Provide the [x, y] coordinate of the cell's center where the given text is located.  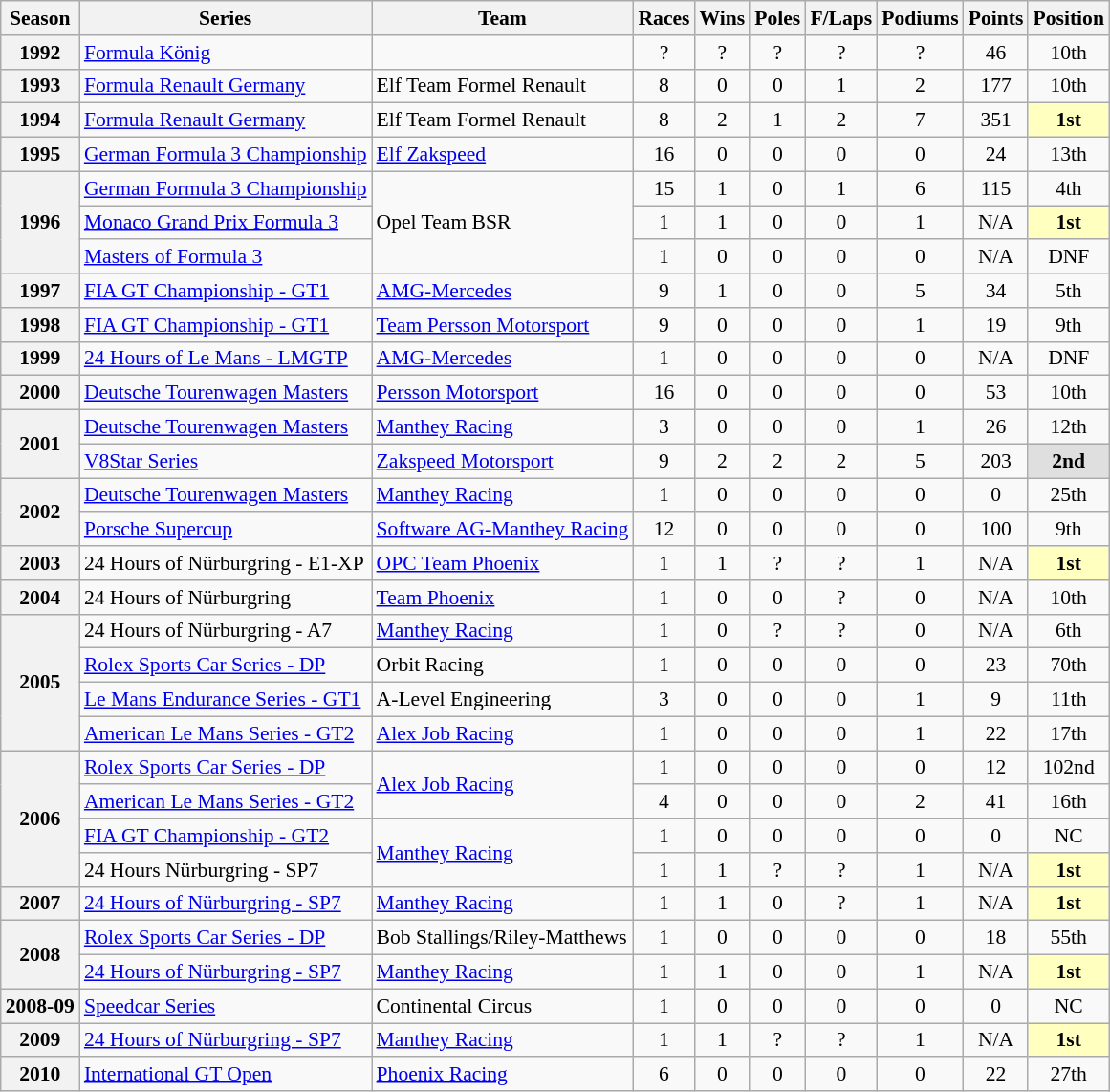
41 [996, 802]
International GT Open [226, 1075]
Position [1068, 18]
4th [1068, 188]
Series [226, 18]
2004 [40, 598]
46 [996, 53]
Porsche Supercup [226, 530]
Masters of Formula 3 [226, 257]
70th [1068, 666]
2005 [40, 682]
Opel Team BSR [503, 222]
2006 [40, 819]
1994 [40, 120]
1998 [40, 325]
15 [664, 188]
Phoenix Racing [503, 1075]
7 [920, 120]
19 [996, 325]
27th [1068, 1075]
Season [40, 18]
24 Hours of Nürburgring [226, 598]
11th [1068, 700]
Points [996, 18]
Zakspeed Motorsport [503, 461]
177 [996, 86]
13th [1068, 155]
2009 [40, 1040]
Podiums [920, 18]
24 Hours of Nürburgring - A7 [226, 631]
A-Level Engineering [503, 700]
1992 [40, 53]
Team Phoenix [503, 598]
1995 [40, 155]
2010 [40, 1075]
Speedcar Series [226, 1006]
12th [1068, 427]
55th [1068, 938]
5th [1068, 291]
1997 [40, 291]
24 Hours Nürburgring - SP7 [226, 870]
115 [996, 188]
203 [996, 461]
Continental Circus [503, 1006]
25th [1068, 495]
Monaco Grand Prix Formula 3 [226, 223]
Le Mans Endurance Series - GT1 [226, 700]
53 [996, 393]
F/Laps [841, 18]
Bob Stallings/Riley-Matthews [503, 938]
Orbit Racing [503, 666]
Formula König [226, 53]
24 Hours of Le Mans - LMGTP [226, 359]
2003 [40, 563]
17th [1068, 733]
1999 [40, 359]
2nd [1068, 461]
26 [996, 427]
2001 [40, 444]
102nd [1068, 768]
2007 [40, 904]
1993 [40, 86]
2008 [40, 954]
100 [996, 530]
V8Star Series [226, 461]
351 [996, 120]
2002 [40, 513]
18 [996, 938]
16th [1068, 802]
Persson Motorsport [503, 393]
6th [1068, 631]
1996 [40, 222]
2008-09 [40, 1006]
2000 [40, 393]
4 [664, 802]
Elf Zakspeed [503, 155]
Software AG-Manthey Racing [503, 530]
OPC Team Phoenix [503, 563]
Team Persson Motorsport [503, 325]
Poles [777, 18]
34 [996, 291]
24 Hours of Nürburgring - E1-XP [226, 563]
23 [996, 666]
Wins [723, 18]
24 [996, 155]
Team [503, 18]
FIA GT Championship - GT2 [226, 836]
Races [664, 18]
